Return the (x, y) coordinate for the center point of the cell that contains the specified text.  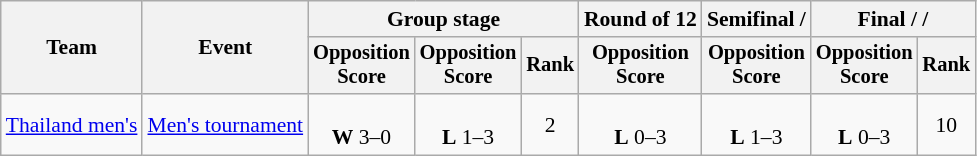
Final / / (893, 19)
W 3–0 (362, 124)
Semifinal / (756, 19)
Event (225, 48)
Group stage (444, 19)
Men's tournament (225, 124)
10 (946, 124)
Thailand men's (72, 124)
Team (72, 48)
Round of 12 (640, 19)
2 (550, 124)
